Extract the [X, Y] coordinate from the center of the cell holding the provided text.  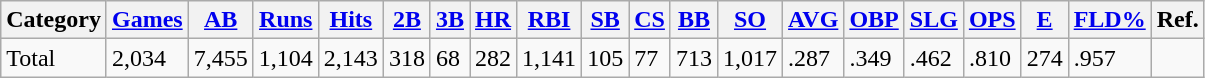
274 [1044, 58]
SLG [934, 20]
7,455 [220, 58]
105 [606, 58]
SO [750, 20]
BB [694, 20]
.287 [814, 58]
FLD% [1110, 20]
CS [650, 20]
1,141 [550, 58]
OPS [992, 20]
Total [54, 58]
.349 [874, 58]
AVG [814, 20]
713 [694, 58]
RBI [550, 20]
318 [406, 58]
Games [147, 20]
.957 [1110, 58]
HR [494, 20]
2B [406, 20]
282 [494, 58]
OBP [874, 20]
Hits [350, 20]
.462 [934, 58]
77 [650, 58]
Ref. [1178, 20]
1,017 [750, 58]
E [1044, 20]
2,143 [350, 58]
Category [54, 20]
.810 [992, 58]
AB [220, 20]
68 [450, 58]
3B [450, 20]
Runs [286, 20]
1,104 [286, 58]
SB [606, 20]
2,034 [147, 58]
